Scan for the cell matching the given text and deliver its [x, y] coordinate at center. 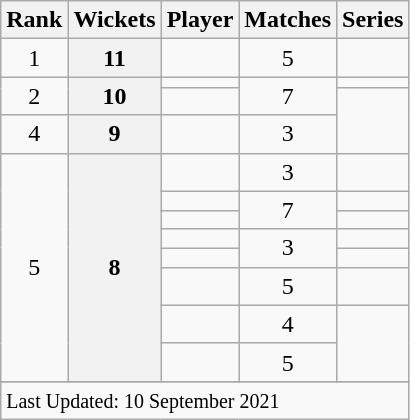
10 [114, 96]
8 [114, 267]
Last Updated: 10 September 2021 [205, 400]
9 [114, 134]
Wickets [114, 20]
Rank [34, 20]
Series [373, 20]
11 [114, 58]
2 [34, 96]
1 [34, 58]
Matches [288, 20]
Player [200, 20]
